For the text-containing cell, return its midpoint in (X, Y) coordinate format. 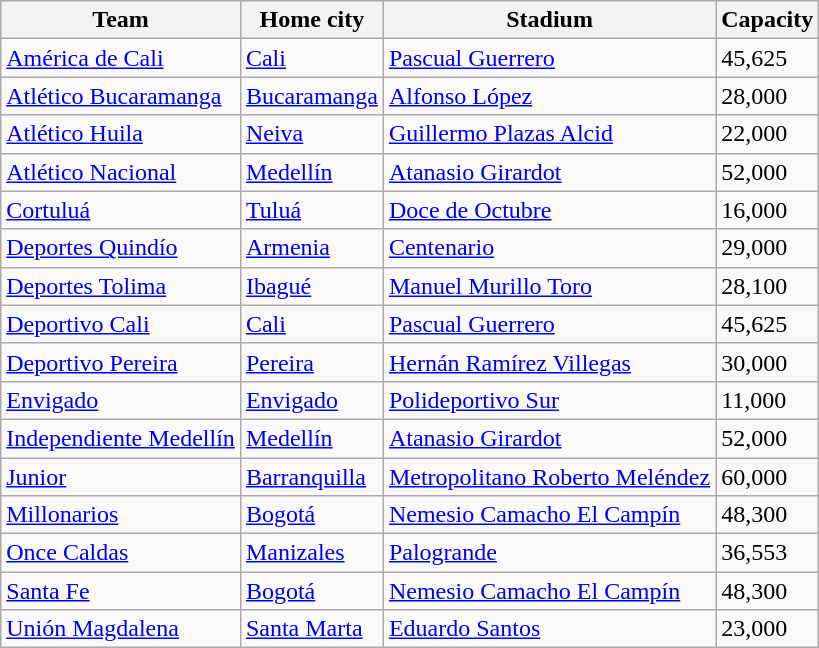
Team (121, 20)
Neiva (312, 134)
Junior (121, 477)
28,000 (768, 96)
Cortuluá (121, 210)
23,000 (768, 629)
América de Cali (121, 58)
Deportivo Pereira (121, 362)
Santa Fe (121, 591)
28,100 (768, 286)
Deportes Quindío (121, 248)
Atlético Huila (121, 134)
Independiente Medellín (121, 438)
60,000 (768, 477)
Alfonso López (549, 96)
Deportes Tolima (121, 286)
22,000 (768, 134)
Armenia (312, 248)
Tuluá (312, 210)
Manuel Murillo Toro (549, 286)
Manizales (312, 553)
Unión Magdalena (121, 629)
Bucaramanga (312, 96)
Once Caldas (121, 553)
Home city (312, 20)
Guillermo Plazas Alcid (549, 134)
Centenario (549, 248)
Millonarios (121, 515)
16,000 (768, 210)
Atlético Bucaramanga (121, 96)
Atlético Nacional (121, 172)
Ibagué (312, 286)
29,000 (768, 248)
Palogrande (549, 553)
Doce de Octubre (549, 210)
30,000 (768, 362)
Metropolitano Roberto Meléndez (549, 477)
Pereira (312, 362)
Barranquilla (312, 477)
Capacity (768, 20)
Hernán Ramírez Villegas (549, 362)
Deportivo Cali (121, 324)
Polideportivo Sur (549, 400)
Eduardo Santos (549, 629)
Stadium (549, 20)
36,553 (768, 553)
11,000 (768, 400)
Santa Marta (312, 629)
